Detect which cell encompasses the target text, then output its (x, y) center coordinate. 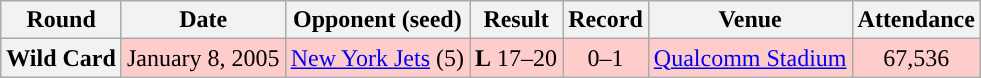
New York Jets (5) (377, 58)
Wild Card (62, 58)
L 17–20 (516, 58)
67,536 (916, 58)
Attendance (916, 20)
Opponent (seed) (377, 20)
Round (62, 20)
Result (516, 20)
0–1 (606, 58)
Record (606, 20)
Venue (750, 20)
Qualcomm Stadium (750, 58)
Date (203, 20)
January 8, 2005 (203, 58)
